Detect which cell encompasses the target text, then output its [X, Y] center coordinate. 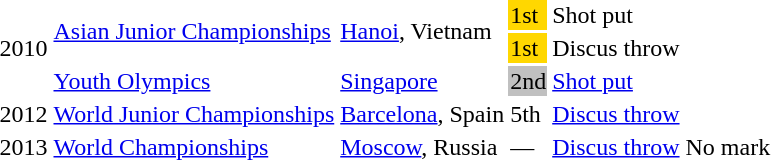
Youth Olympics [194, 81]
2nd [528, 81]
Barcelona, Spain [422, 114]
Singapore [422, 81]
5th [528, 114]
World Junior Championships [194, 114]
Asian Junior Championships [194, 32]
Hanoi, Vietnam [422, 32]
